Search for the cell housing the specified text and yield its [X, Y] center coordinate. 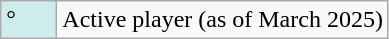
Active player (as of March 2025) [223, 20]
° [29, 20]
